For the text-containing cell, return its midpoint in (x, y) coordinate format. 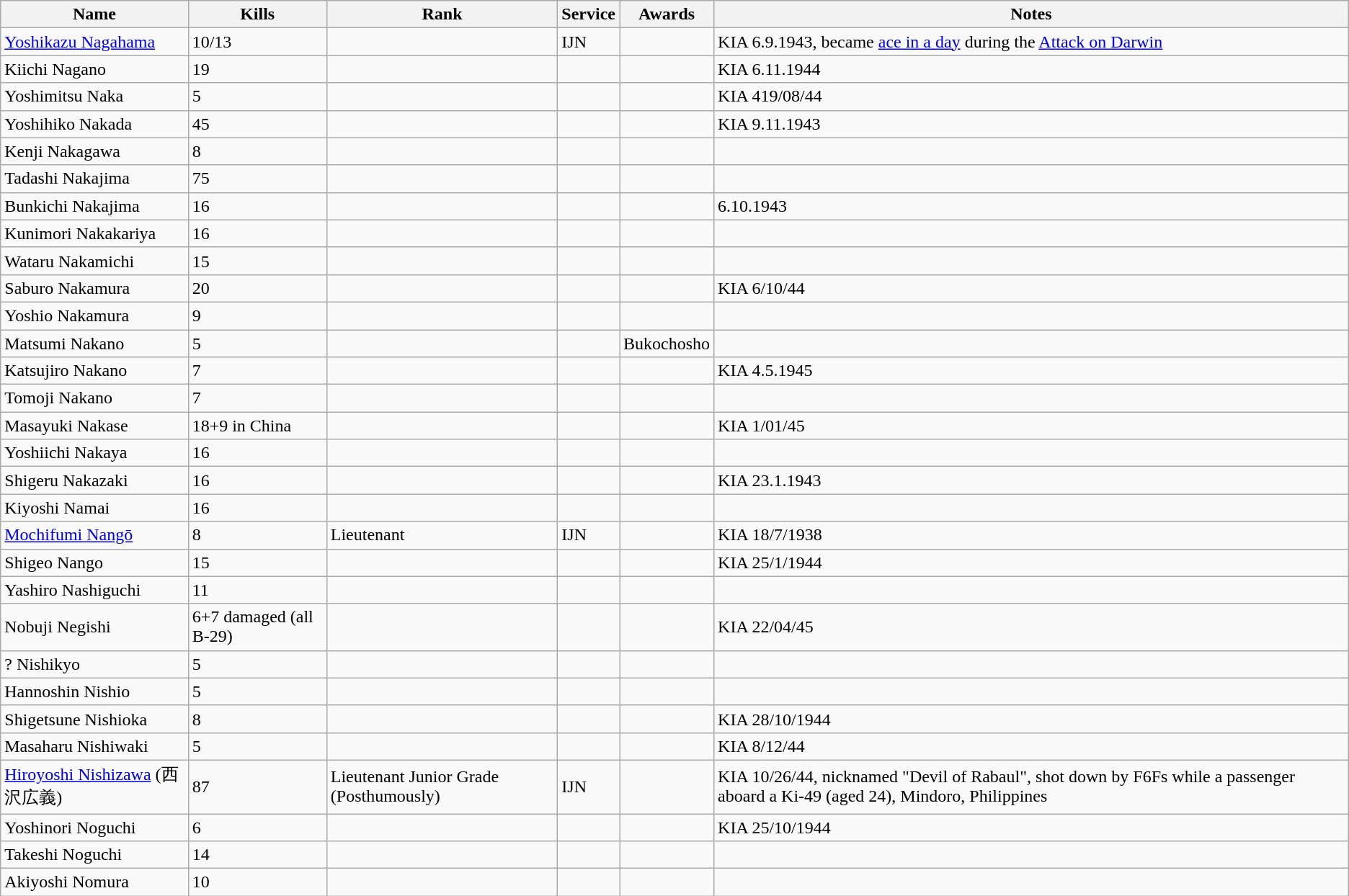
18+9 in China (257, 426)
Masayuki Nakase (94, 426)
KIA 25/10/1944 (1032, 828)
6 (257, 828)
KIA 23.1.1943 (1032, 480)
10/13 (257, 42)
KIA 6.11.1944 (1032, 69)
Kenji Nakagawa (94, 151)
Lieutenant (442, 535)
Yoshimitsu Naka (94, 97)
KIA 4.5.1945 (1032, 371)
75 (257, 179)
6+7 damaged (all B-29) (257, 627)
KIA 9.11.1943 (1032, 124)
Nobuji Negishi (94, 627)
KIA 10/26/44, nicknamed "Devil of Rabaul", shot down by F6Fs while a passenger aboard a Ki-49 (aged 24), Mindoro, Philippines (1032, 787)
6.10.1943 (1032, 206)
Bukochosho (667, 344)
20 (257, 288)
Bunkichi Nakajima (94, 206)
Saburo Nakamura (94, 288)
Akiyoshi Nomura (94, 882)
Name (94, 14)
Awards (667, 14)
Shigeo Nango (94, 563)
Tomoji Nakano (94, 398)
KIA 8/12/44 (1032, 746)
KIA 6/10/44 (1032, 288)
Yashiro Nashiguchi (94, 590)
Yoshiichi Nakaya (94, 453)
45 (257, 124)
Service (589, 14)
Hiroyoshi Nishizawa (西沢広義) (94, 787)
Kiichi Nagano (94, 69)
? Nishikyo (94, 664)
KIA 1/01/45 (1032, 426)
Katsujiro Nakano (94, 371)
KIA 28/10/1944 (1032, 719)
Hannoshin Nishio (94, 691)
KIA 6.9.1943, became ace in a day during the Attack on Darwin (1032, 42)
Yoshihiko Nakada (94, 124)
Kiyoshi Namai (94, 508)
Kills (257, 14)
Shigeru Nakazaki (94, 480)
9 (257, 315)
Yoshio Nakamura (94, 315)
Lieutenant Junior Grade (Posthumously) (442, 787)
Matsumi Nakano (94, 344)
Tadashi Nakajima (94, 179)
14 (257, 855)
11 (257, 590)
Rank (442, 14)
19 (257, 69)
Shigetsune Nishioka (94, 719)
Mochifumi Nangō (94, 535)
KIA 25/1/1944 (1032, 563)
10 (257, 882)
KIA 22/04/45 (1032, 627)
Notes (1032, 14)
87 (257, 787)
Wataru Nakamichi (94, 261)
Masaharu Nishiwaki (94, 746)
Yoshikazu Nagahama (94, 42)
KIA 18/7/1938 (1032, 535)
Yoshinori Noguchi (94, 828)
KIA 419/08/44 (1032, 97)
Kunimori Nakakariya (94, 233)
Takeshi Noguchi (94, 855)
